From the cell containing the given text, extract its center point as [x, y] coordinate. 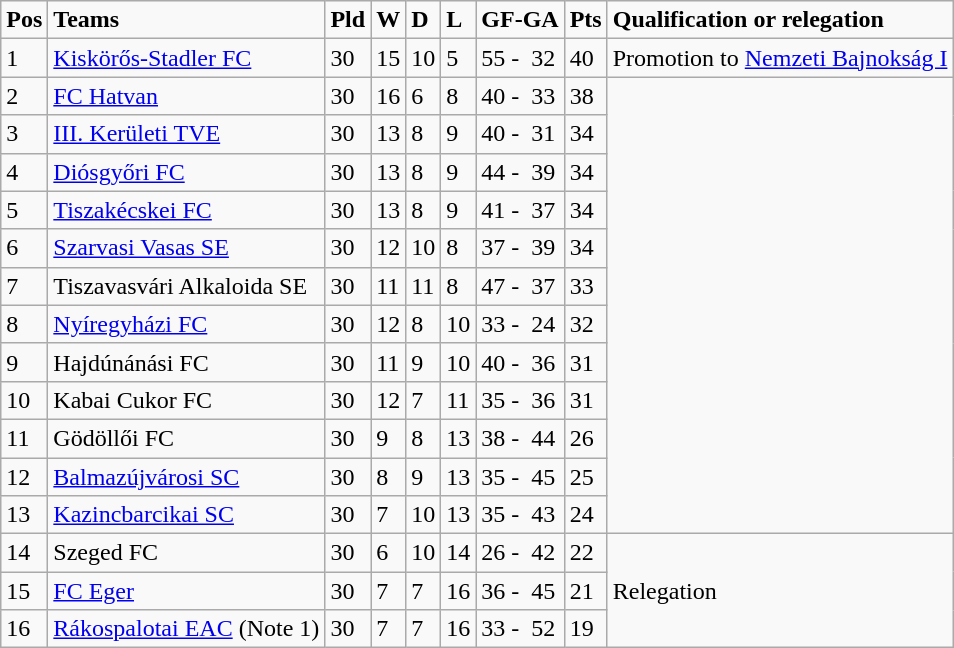
FC Eger [186, 591]
Promotion to Nemzeti Bajnokság I [780, 58]
Tiszavasvári Alkaloida SE [186, 286]
GF-GA [520, 20]
40 [586, 58]
4 [24, 172]
35 - 45 [520, 477]
21 [586, 591]
24 [586, 515]
Balmazújvárosi SC [186, 477]
38 [586, 96]
40 - 31 [520, 134]
Kazincbarcikai SC [186, 515]
19 [586, 629]
Teams [186, 20]
W [388, 20]
35 - 43 [520, 515]
Tiszakécskei FC [186, 210]
40 - 33 [520, 96]
26 - 42 [520, 553]
47 - 37 [520, 286]
37 - 39 [520, 248]
FC Hatvan [186, 96]
55 - 32 [520, 58]
Pld [348, 20]
Pos [24, 20]
Relegation [780, 591]
Szarvasi Vasas SE [186, 248]
Qualification or relegation [780, 20]
44 - 39 [520, 172]
26 [586, 438]
41 - 37 [520, 210]
3 [24, 134]
Rákospalotai EAC (Note 1) [186, 629]
35 - 36 [520, 400]
D [424, 20]
2 [24, 96]
L [458, 20]
33 [586, 286]
32 [586, 324]
25 [586, 477]
33 - 24 [520, 324]
Szeged FC [186, 553]
22 [586, 553]
33 - 52 [520, 629]
Pts [586, 20]
36 - 45 [520, 591]
Hajdúnánási FC [186, 362]
Kiskörős-Stadler FC [186, 58]
Diósgyőri FC [186, 172]
Kabai Cukor FC [186, 400]
1 [24, 58]
Nyíregyházi FC [186, 324]
38 - 44 [520, 438]
40 - 36 [520, 362]
III. Kerületi TVE [186, 134]
Gödöllői FC [186, 438]
